Detect which cell encompasses the target text, then output its [X, Y] center coordinate. 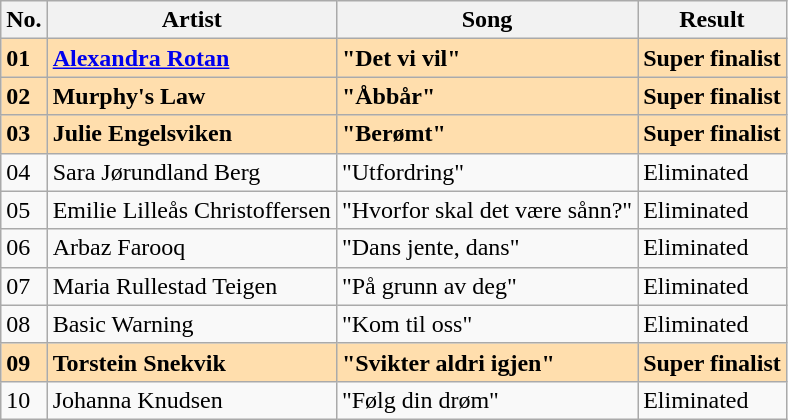
Arbaz Farooq [192, 248]
07 [24, 286]
"Hvorfor skal det være sånn?" [486, 210]
02 [24, 96]
No. [24, 20]
04 [24, 172]
"Svikter aldri igjen" [486, 362]
Artist [192, 20]
08 [24, 324]
Basic Warning [192, 324]
Song [486, 20]
"På grunn av deg" [486, 286]
Torstein Snekvik [192, 362]
"Åbbår" [486, 96]
Murphy's Law [192, 96]
Alexandra Rotan [192, 58]
01 [24, 58]
09 [24, 362]
Result [712, 20]
10 [24, 400]
Emilie Lilleås Christoffersen [192, 210]
"Berømt" [486, 134]
"Kom til oss" [486, 324]
Julie Engelsviken [192, 134]
"Det vi vil" [486, 58]
"Utfordring" [486, 172]
Johanna Knudsen [192, 400]
06 [24, 248]
"Dans jente, dans" [486, 248]
Maria Rullestad Teigen [192, 286]
"Følg din drøm" [486, 400]
03 [24, 134]
Sara Jørundland Berg [192, 172]
05 [24, 210]
